Search for the cell housing the specified text and yield its [X, Y] center coordinate. 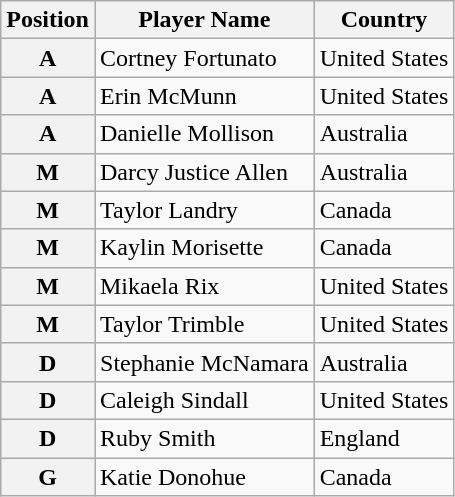
England [384, 438]
Position [48, 20]
Ruby Smith [204, 438]
Player Name [204, 20]
Kaylin Morisette [204, 248]
Mikaela Rix [204, 286]
Country [384, 20]
G [48, 477]
Darcy Justice Allen [204, 172]
Erin McMunn [204, 96]
Taylor Landry [204, 210]
Stephanie McNamara [204, 362]
Danielle Mollison [204, 134]
Taylor Trimble [204, 324]
Cortney Fortunato [204, 58]
Caleigh Sindall [204, 400]
Katie Donohue [204, 477]
